Find where the given text appears and provide that cell's center as [X, Y] coordinate. 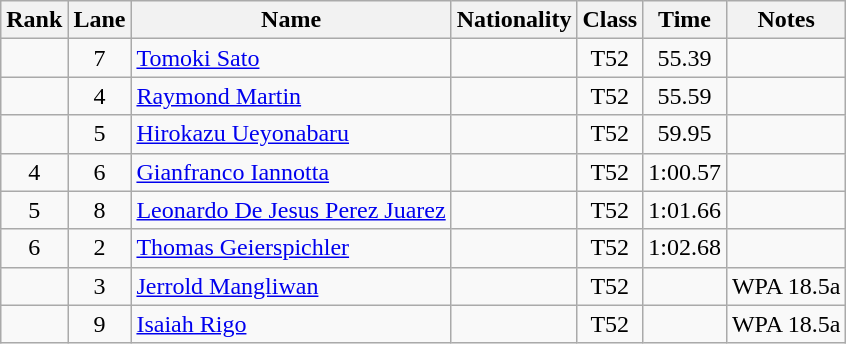
7 [100, 58]
Lane [100, 20]
1:02.68 [685, 248]
Nationality [514, 20]
Notes [786, 20]
1:00.57 [685, 172]
Hirokazu Ueyonabaru [291, 134]
59.95 [685, 134]
Name [291, 20]
9 [100, 324]
Rank [34, 20]
Class [610, 20]
3 [100, 286]
Time [685, 20]
Jerrold Mangliwan [291, 286]
2 [100, 248]
1:01.66 [685, 210]
Gianfranco Iannotta [291, 172]
55.39 [685, 58]
Raymond Martin [291, 96]
Tomoki Sato [291, 58]
8 [100, 210]
55.59 [685, 96]
Leonardo De Jesus Perez Juarez [291, 210]
Thomas Geierspichler [291, 248]
Isaiah Rigo [291, 324]
